Pinpoint the cell where the given text exists, returning its [X, Y] midpoint coordinate. 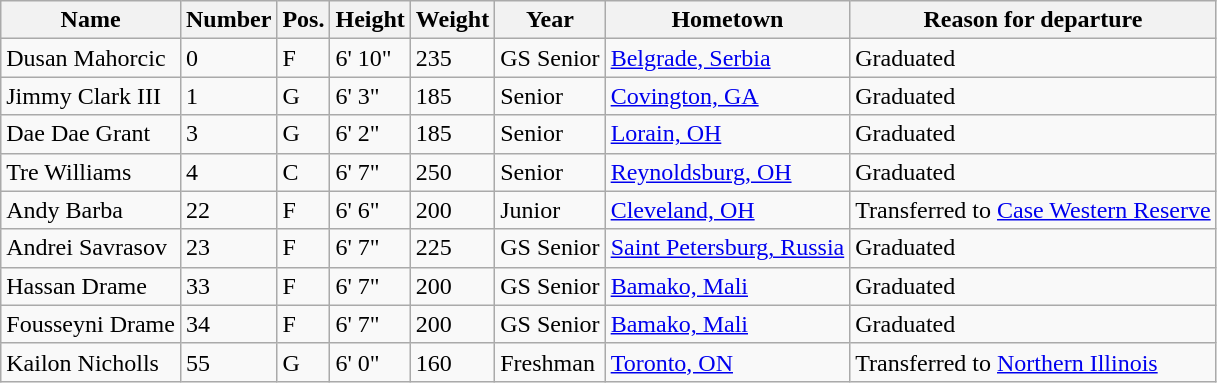
Name [91, 20]
Kailon Nicholls [91, 362]
Tre Williams [91, 172]
Jimmy Clark III [91, 96]
Belgrade, Serbia [728, 58]
34 [228, 324]
Hometown [728, 20]
Andy Barba [91, 210]
Dae Dae Grant [91, 134]
0 [228, 58]
160 [452, 362]
235 [452, 58]
Junior [550, 210]
Pos. [304, 20]
225 [452, 248]
Toronto, ON [728, 362]
Lorain, OH [728, 134]
4 [228, 172]
55 [228, 362]
Cleveland, OH [728, 210]
Transferred to Case Western Reserve [1033, 210]
Reason for departure [1033, 20]
Height [370, 20]
250 [452, 172]
23 [228, 248]
1 [228, 96]
Transferred to Northern Illinois [1033, 362]
Dusan Mahorcic [91, 58]
6' 3" [370, 96]
Weight [452, 20]
6' 2" [370, 134]
Saint Petersburg, Russia [728, 248]
Andrei Savrasov [91, 248]
6' 6" [370, 210]
Fousseyni Drame [91, 324]
22 [228, 210]
3 [228, 134]
Covington, GA [728, 96]
Number [228, 20]
33 [228, 286]
Freshman [550, 362]
Hassan Drame [91, 286]
Reynoldsburg, OH [728, 172]
6' 0" [370, 362]
6' 10" [370, 58]
Year [550, 20]
C [304, 172]
